Find where the given text appears and provide that cell's center as [x, y] coordinate. 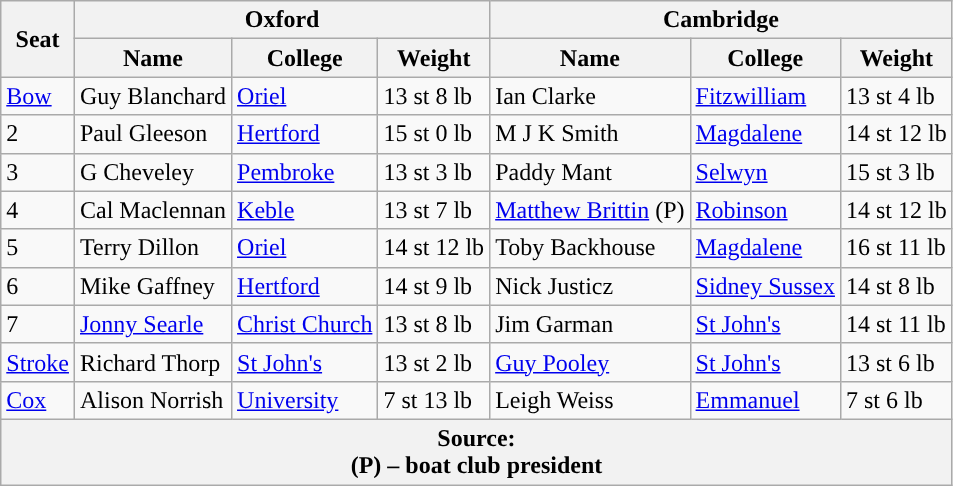
13 st 2 lb [434, 362]
Cambridge [722, 20]
13 st 3 lb [434, 172]
5 [38, 248]
Sidney Sussex [765, 286]
Stroke [38, 362]
Mike Gaffney [152, 286]
Guy Pooley [590, 362]
Source:(P) – boat club president [476, 452]
Leigh Weiss [590, 400]
15 st 3 lb [896, 172]
14 st 8 lb [896, 286]
Bow [38, 96]
Paddy Mant [590, 172]
13 st 6 lb [896, 362]
Paul Gleeson [152, 134]
3 [38, 172]
4 [38, 210]
G Cheveley [152, 172]
Robinson [765, 210]
Alison Norrish [152, 400]
Jonny Searle [152, 324]
Jim Garman [590, 324]
2 [38, 134]
15 st 0 lb [434, 134]
Selwyn [765, 172]
Richard Thorp [152, 362]
Keble [305, 210]
13 st 7 lb [434, 210]
Ian Clarke [590, 96]
6 [38, 286]
16 st 11 lb [896, 248]
Cal Maclennan [152, 210]
Nick Justicz [590, 286]
Matthew Brittin (P) [590, 210]
Christ Church [305, 324]
Terry Dillon [152, 248]
7 st 6 lb [896, 400]
7 [38, 324]
University [305, 400]
Emmanuel [765, 400]
Seat [38, 39]
Oxford [282, 20]
14 st 11 lb [896, 324]
Fitzwilliam [765, 96]
13 st 4 lb [896, 96]
Pembroke [305, 172]
M J K Smith [590, 134]
Cox [38, 400]
Toby Backhouse [590, 248]
Guy Blanchard [152, 96]
7 st 13 lb [434, 400]
14 st 9 lb [434, 286]
